Pinpoint the cell where the given text exists, returning its [x, y] midpoint coordinate. 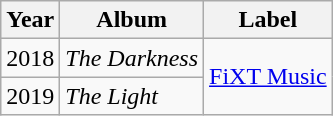
The Darkness [132, 58]
2019 [30, 96]
Album [132, 20]
Label [268, 20]
2018 [30, 58]
FiXT Music [268, 77]
Year [30, 20]
The Light [132, 96]
